Identify which cell holds the provided text, then report its [X, Y] central coordinate. 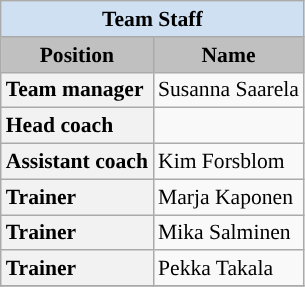
Team manager [77, 90]
Mika Salminen [228, 233]
⁣⁣ [228, 126]
Pekka Takala [228, 269]
Name [228, 55]
Marja Kaponen [228, 197]
Susanna Saarela [228, 90]
Assistant coach [77, 162]
Team Staff [152, 19]
Position [77, 55]
Head coach [77, 126]
Kim Forsblom [228, 162]
